Capture the cell that displays the provided text and extract its (X, Y) central coordinate. 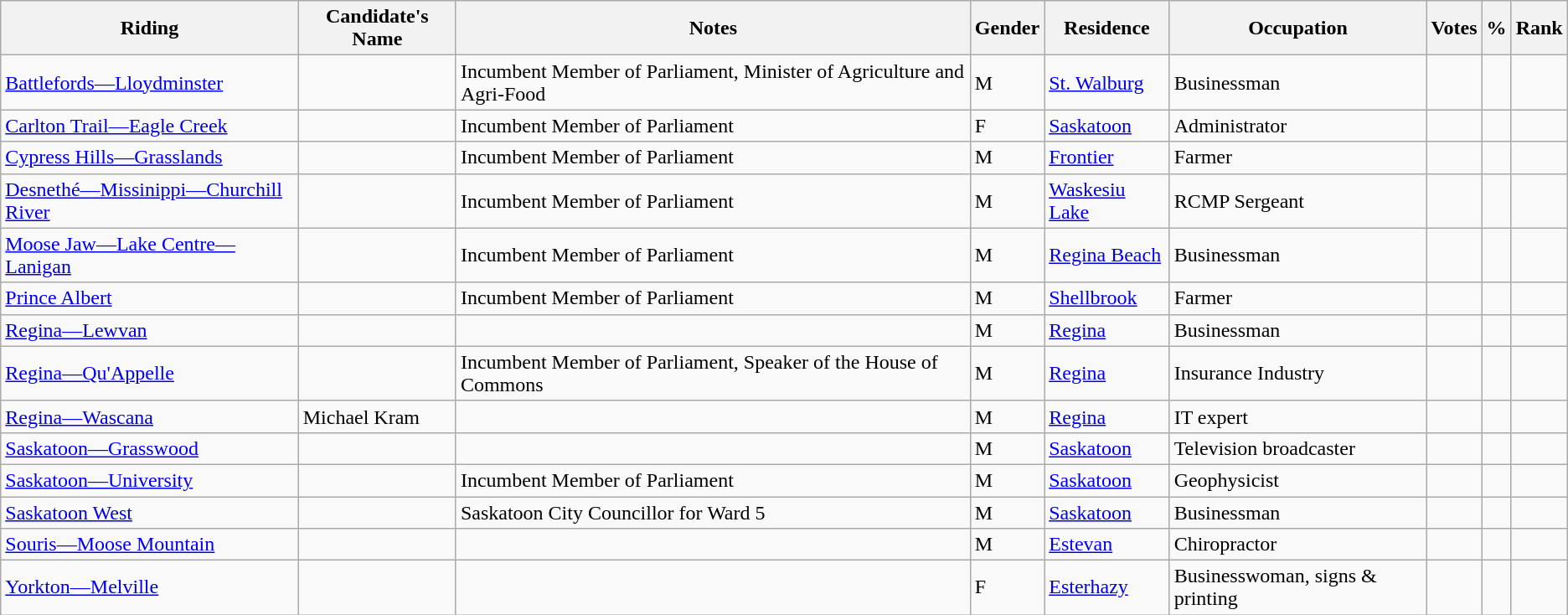
Residence (1107, 28)
Moose Jaw—Lake Centre—Lanigan (149, 255)
Notes (713, 28)
Carlton Trail—Eagle Creek (149, 126)
Yorkton—Melville (149, 588)
Saskatoon—Grasswood (149, 448)
Cypress Hills—Grasslands (149, 158)
Riding (149, 28)
Television broadcaster (1298, 448)
Regina Beach (1107, 255)
Regina—Qu'Appelle (149, 374)
Incumbent Member of Parliament, Speaker of the House of Commons (713, 374)
IT expert (1298, 416)
Regina—Wascana (149, 416)
Incumbent Member of Parliament, Minister of Agriculture and Agri-Food (713, 82)
Michael Kram (377, 416)
Esterhazy (1107, 588)
Estevan (1107, 545)
Administrator (1298, 126)
Rank (1540, 28)
Occupation (1298, 28)
Geophysicist (1298, 480)
Saskatoon—University (149, 480)
Frontier (1107, 158)
Prince Albert (149, 298)
Candidate's Name (377, 28)
Businesswoman, signs & printing (1298, 588)
Regina—Lewvan (149, 330)
Votes (1454, 28)
% (1496, 28)
RCMP Sergeant (1298, 201)
Souris—Moose Mountain (149, 545)
Battlefords—Lloydminster (149, 82)
Saskatoon West (149, 512)
Shellbrook (1107, 298)
Chiropractor (1298, 545)
Waskesiu Lake (1107, 201)
Desnethé—Missinippi—Churchill River (149, 201)
St. Walburg (1107, 82)
Saskatoon City Councillor for Ward 5 (713, 512)
Gender (1007, 28)
Insurance Industry (1298, 374)
